Capture the cell that displays the provided text and extract its [X, Y] central coordinate. 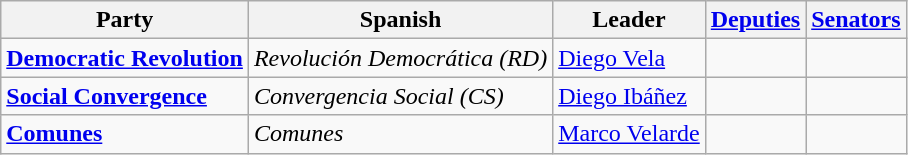
Party [125, 20]
Convergencia Social (CS) [400, 96]
Diego Ibáñez [630, 96]
Deputies [755, 20]
Senators [856, 20]
Diego Vela [630, 58]
Leader [630, 20]
Revolución Democrática (RD) [400, 58]
Social Convergence [125, 96]
Democratic Revolution [125, 58]
Marco Velarde [630, 134]
Spanish [400, 20]
